Locate the cell with the specified text and output its [x, y] center coordinate. 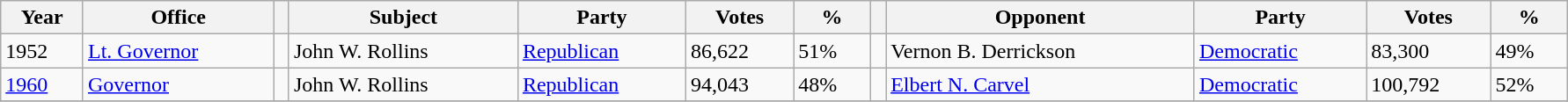
Subject [403, 18]
94,043 [739, 84]
Governor [178, 84]
86,622 [739, 51]
Elbert N. Carvel [1040, 84]
Opponent [1040, 18]
Year [42, 18]
49% [1529, 51]
Office [178, 18]
1960 [42, 84]
51% [832, 51]
Lt. Governor [178, 51]
52% [1529, 84]
1952 [42, 51]
Vernon B. Derrickson [1040, 51]
83,300 [1429, 51]
48% [832, 84]
100,792 [1429, 84]
